Locate the cell with the specified text and output its (X, Y) center coordinate. 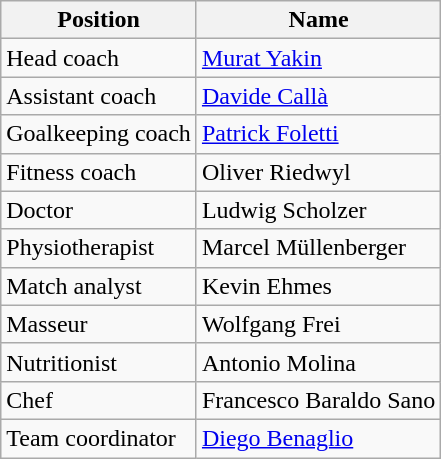
Team coordinator (99, 438)
Murat Yakin (318, 58)
Wolfgang Frei (318, 324)
Doctor (99, 210)
Davide Callà (318, 96)
Marcel Müllenberger (318, 248)
Nutritionist (99, 362)
Kevin Ehmes (318, 286)
Ludwig Scholzer (318, 210)
Head coach (99, 58)
Fitness coach (99, 172)
Goalkeeping coach (99, 134)
Oliver Riedwyl (318, 172)
Masseur (99, 324)
Assistant coach (99, 96)
Chef (99, 400)
Match analyst (99, 286)
Physiotherapist (99, 248)
Antonio Molina (318, 362)
Francesco Baraldo Sano (318, 400)
Diego Benaglio (318, 438)
Position (99, 20)
Name (318, 20)
Patrick Foletti (318, 134)
